For the text-containing cell, return its midpoint in (X, Y) coordinate format. 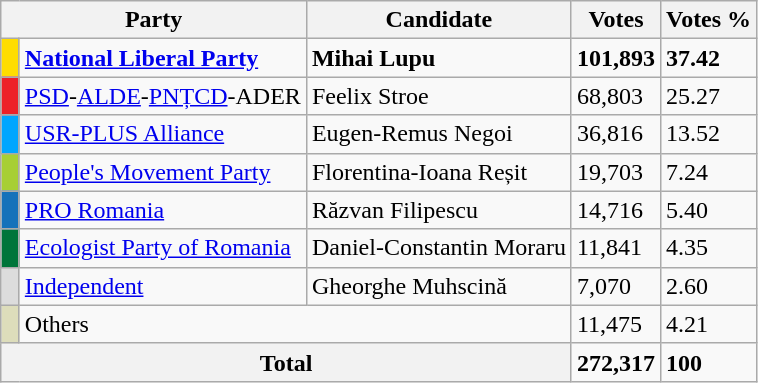
36,816 (616, 134)
Feelix Stroe (438, 96)
Mihai Lupu (438, 58)
11,841 (616, 248)
Gheorghe Muhscină (438, 286)
Total (286, 362)
25.27 (708, 96)
National Liberal Party (162, 58)
Eugen-Remus Negoi (438, 134)
13.52 (708, 134)
Independent (162, 286)
Daniel-Constantin Moraru (438, 248)
5.40 (708, 210)
4.21 (708, 324)
Party (154, 20)
Others (295, 324)
272,317 (616, 362)
7,070 (616, 286)
Ecologist Party of Romania (162, 248)
PSD-ALDE-PNȚCD-ADER (162, 96)
37.42 (708, 58)
USR-PLUS Alliance (162, 134)
Votes (616, 20)
19,703 (616, 172)
2.60 (708, 286)
Răzvan Filipescu (438, 210)
Votes % (708, 20)
People's Movement Party (162, 172)
Florentina-Ioana Reșit (438, 172)
101,893 (616, 58)
11,475 (616, 324)
68,803 (616, 96)
14,716 (616, 210)
4.35 (708, 248)
7.24 (708, 172)
100 (708, 362)
Candidate (438, 20)
PRO Romania (162, 210)
